Search for the cell housing the specified text and yield its (x, y) center coordinate. 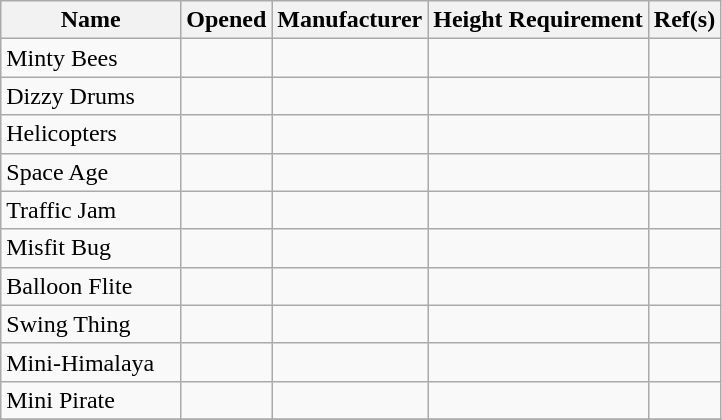
Misfit Bug (91, 248)
Mini Pirate (91, 400)
Manufacturer (350, 20)
Ref(s) (684, 20)
Space Age (91, 172)
Swing Thing (91, 324)
Opened (226, 20)
Mini-Himalaya (91, 362)
Balloon Flite (91, 286)
Traffic Jam (91, 210)
Name (91, 20)
Minty Bees (91, 58)
Dizzy Drums (91, 96)
Helicopters (91, 134)
Height Requirement (538, 20)
